Locate the cell with the specified text and output its (X, Y) center coordinate. 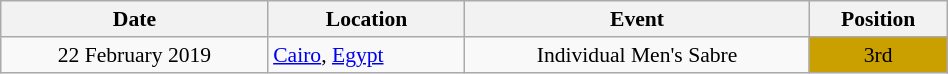
Date (134, 19)
Cairo, Egypt (366, 55)
Location (366, 19)
Position (878, 19)
22 February 2019 (134, 55)
3rd (878, 55)
Event (637, 19)
Individual Men's Sabre (637, 55)
